Pinpoint the cell where the given text exists, returning its (x, y) midpoint coordinate. 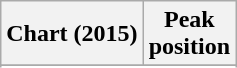
Peak position (189, 34)
Chart (2015) (72, 34)
